Extract the [X, Y] coordinate from the center of the cell holding the provided text.  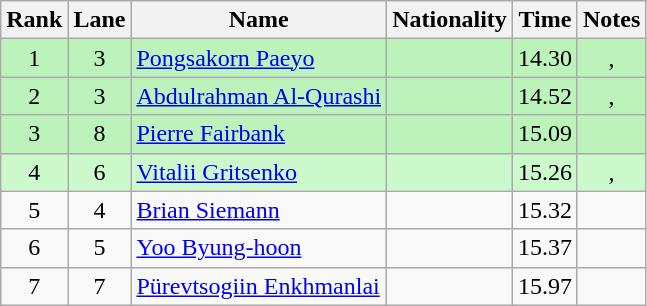
8 [100, 134]
Pierre Fairbank [259, 134]
Rank [34, 20]
Abdulrahman Al-Qurashi [259, 96]
2 [34, 96]
Notes [611, 20]
14.52 [544, 96]
15.26 [544, 172]
Yoo Byung-hoon [259, 248]
Vitalii Gritsenko [259, 172]
Lane [100, 20]
Pürevtsogiin Enkhmanlai [259, 286]
Name [259, 20]
Time [544, 20]
15.09 [544, 134]
Pongsakorn Paeyo [259, 58]
14.30 [544, 58]
15.97 [544, 286]
15.37 [544, 248]
Nationality [450, 20]
15.32 [544, 210]
1 [34, 58]
Brian Siemann [259, 210]
